Provide the (X, Y) coordinate of the cell's center where the given text is located.  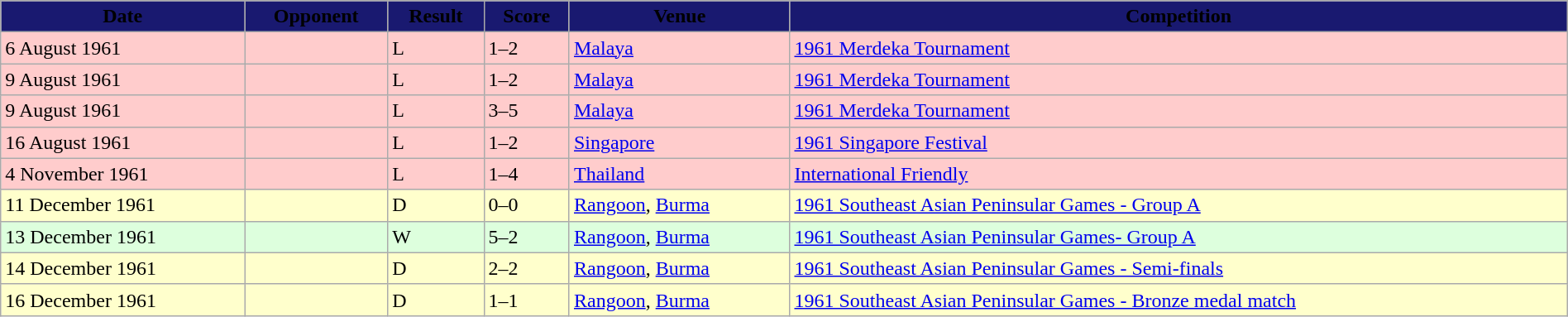
4 November 1961 (122, 174)
5–2 (526, 237)
0–0 (526, 205)
Result (436, 17)
Venue (679, 17)
Thailand (679, 174)
13 December 1961 (122, 237)
1961 Southeast Asian Peninsular Games - Group A (1178, 205)
3–5 (526, 111)
11 December 1961 (122, 205)
1961 Singapore Festival (1178, 142)
Score (526, 17)
International Friendly (1178, 174)
W (436, 237)
Opponent (316, 17)
16 December 1961 (122, 300)
1–4 (526, 174)
1961 Southeast Asian Peninsular Games - Bronze medal match (1178, 300)
16 August 1961 (122, 142)
Singapore (679, 142)
1961 Southeast Asian Peninsular Games- Group A (1178, 237)
2–2 (526, 268)
14 December 1961 (122, 268)
Competition (1178, 17)
Date (122, 17)
1961 Southeast Asian Peninsular Games - Semi-finals (1178, 268)
6 August 1961 (122, 48)
1–1 (526, 300)
